From the cell containing the given text, extract its center point as (x, y) coordinate. 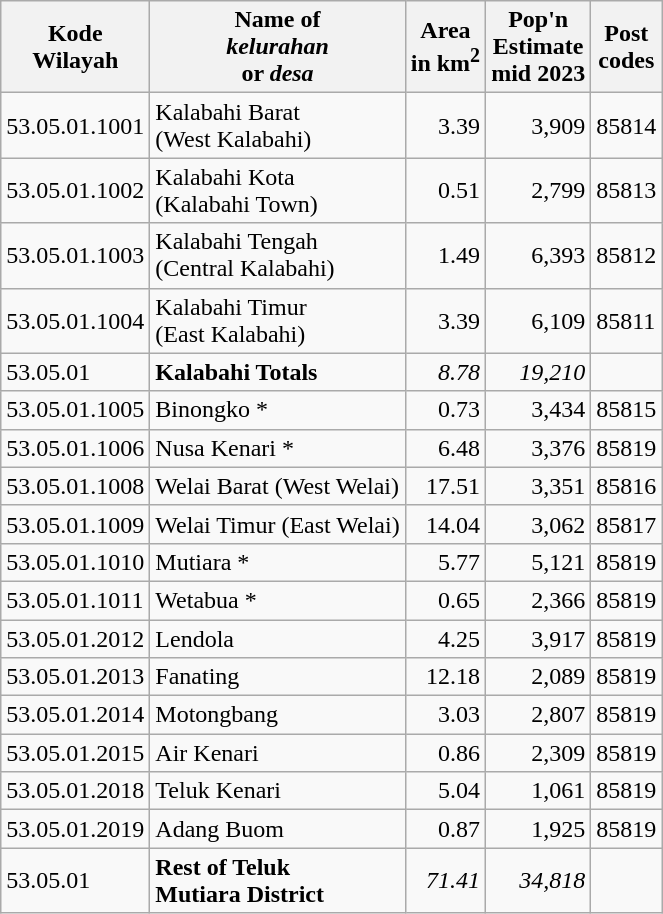
85813 (626, 190)
53.05.01.1001 (76, 126)
4.25 (445, 639)
Welai Barat (West Welai) (278, 486)
85814 (626, 126)
2,309 (538, 753)
Kalabahi Tengah (Central Kalabahi) (278, 256)
0.86 (445, 753)
Nusa Kenari * (278, 448)
0.65 (445, 600)
0.73 (445, 410)
17.51 (445, 486)
5.04 (445, 791)
34,818 (538, 880)
53.05.01.1009 (76, 524)
2,799 (538, 190)
Adang Buom (278, 829)
Kalabahi Kota (Kalabahi Town) (278, 190)
85811 (626, 320)
2,807 (538, 715)
53.05.01.2018 (76, 791)
Air Kenari (278, 753)
5,121 (538, 562)
2,089 (538, 677)
19,210 (538, 372)
Name of kelurahan or desa (278, 47)
53.05.01.1006 (76, 448)
71.41 (445, 880)
53.05.01.2015 (76, 753)
3,062 (538, 524)
0.87 (445, 829)
6.48 (445, 448)
Welai Timur (East Welai) (278, 524)
5.77 (445, 562)
3.03 (445, 715)
1,061 (538, 791)
53.05.01.1010 (76, 562)
8.78 (445, 372)
Postcodes (626, 47)
0.51 (445, 190)
Teluk Kenari (278, 791)
85816 (626, 486)
53.05.01.1008 (76, 486)
53.05.01.1011 (76, 600)
53.05.01.2014 (76, 715)
85815 (626, 410)
53.05.01.2012 (76, 639)
53.05.01.2019 (76, 829)
1.49 (445, 256)
3,917 (538, 639)
Lendola (278, 639)
6,393 (538, 256)
3,351 (538, 486)
Pop'nEstimatemid 2023 (538, 47)
14.04 (445, 524)
2,366 (538, 600)
1,925 (538, 829)
Wetabua * (278, 600)
85817 (626, 524)
Fanating (278, 677)
Motongbang (278, 715)
53.05.01.1004 (76, 320)
6,109 (538, 320)
3,434 (538, 410)
Mutiara * (278, 562)
Kalabahi Barat (West Kalabahi) (278, 126)
Binongko * (278, 410)
53.05.01.1002 (76, 190)
Kalabahi Timur (East Kalabahi) (278, 320)
12.18 (445, 677)
85812 (626, 256)
Kalabahi Totals (278, 372)
3,909 (538, 126)
3,376 (538, 448)
53.05.01.1005 (76, 410)
Rest of Teluk Mutiara District (278, 880)
53.05.01.1003 (76, 256)
KodeWilayah (76, 47)
Area in km2 (445, 47)
53.05.01.2013 (76, 677)
